Scan for the cell matching the given text and deliver its (X, Y) coordinate at center. 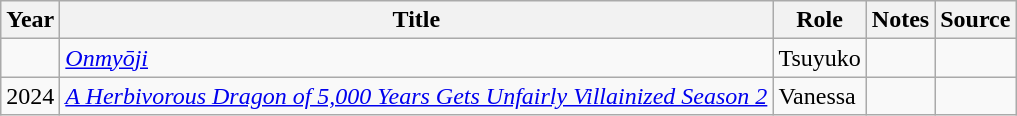
Title (416, 20)
Onmyōji (416, 58)
Year (30, 20)
Tsuyuko (820, 58)
Role (820, 20)
A Herbivorous Dragon of 5,000 Years Gets Unfairly Villainized Season 2 (416, 96)
Vanessa (820, 96)
Source (976, 20)
2024 (30, 96)
Notes (900, 20)
